Scan for the cell matching the given text and deliver its [X, Y] coordinate at center. 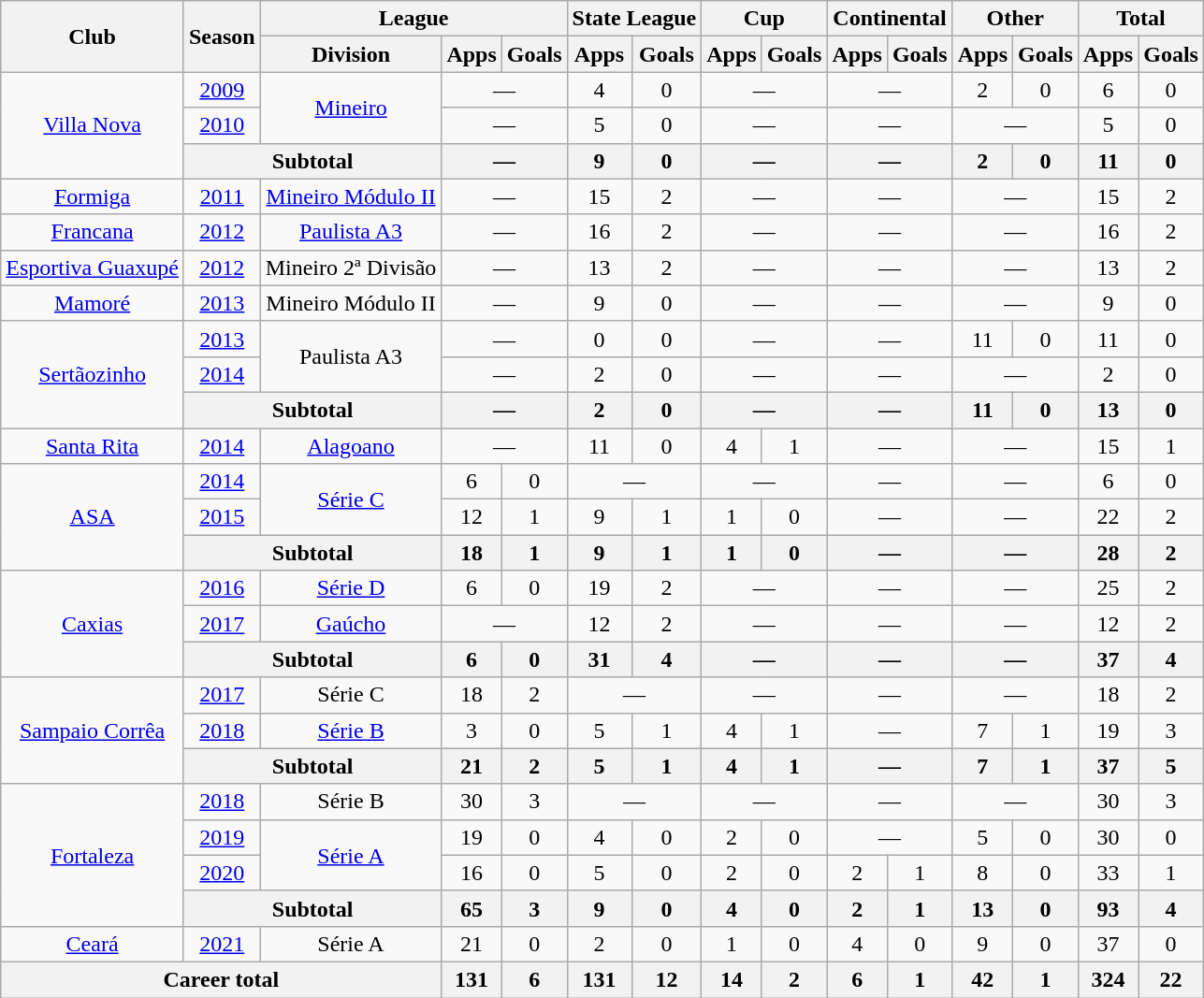
2009 [222, 90]
Career total [221, 979]
Gaúcho [351, 624]
33 [1108, 873]
League [413, 19]
2021 [222, 944]
Sertãozinho [93, 374]
Season [222, 36]
ASA [93, 517]
Other [1015, 19]
Ceará [93, 944]
Club [93, 36]
Continental [890, 19]
Esportiva Guaxupé [93, 268]
Total [1140, 19]
Division [351, 54]
14 [732, 979]
65 [471, 908]
State League [634, 19]
2015 [222, 517]
2010 [222, 125]
Sampaio Corrêa [93, 730]
Francana [93, 232]
25 [1108, 588]
2016 [222, 588]
93 [1108, 908]
28 [1108, 553]
Villa Nova [93, 125]
Fortaleza [93, 855]
Mamoré [93, 303]
Cup [764, 19]
2020 [222, 873]
Alagoano [351, 446]
Mineiro [351, 108]
42 [982, 979]
Série D [351, 588]
31 [599, 659]
2019 [222, 837]
Santa Rita [93, 446]
8 [982, 873]
324 [1108, 979]
2011 [222, 196]
Formiga [93, 196]
Mineiro 2ª Divisão [351, 268]
Caxias [93, 624]
